Output the [x, y] coordinate of the center of the cell containing the given text.  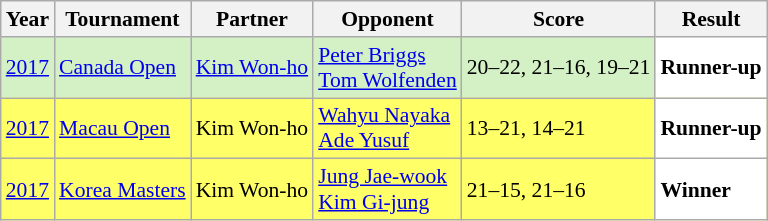
Tournament [122, 19]
21–15, 21–16 [559, 190]
Canada Open [122, 68]
Score [559, 19]
Peter Briggs Tom Wolfenden [388, 68]
Result [710, 19]
Year [28, 19]
Jung Jae-wook Kim Gi-jung [388, 190]
Korea Masters [122, 190]
Opponent [388, 19]
Wahyu Nayaka Ade Yusuf [388, 128]
Partner [252, 19]
Winner [710, 190]
20–22, 21–16, 19–21 [559, 68]
Macau Open [122, 128]
13–21, 14–21 [559, 128]
